Locate the cell with the specified text and output its (x, y) center coordinate. 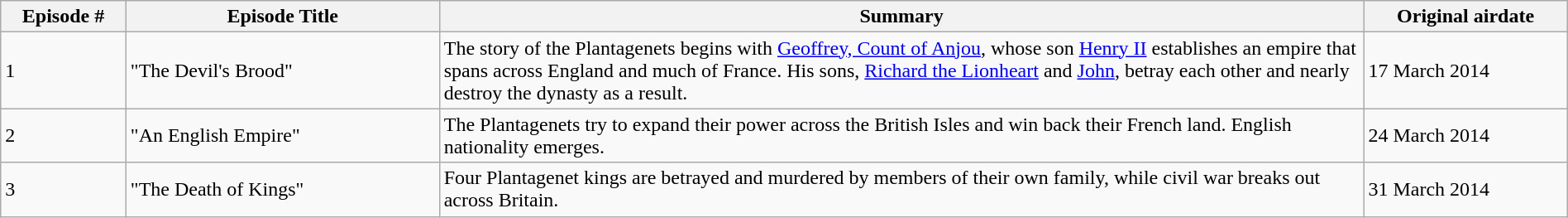
17 March 2014 (1465, 70)
Four Plantagenet kings are betrayed and murdered by members of their own family, while civil war breaks out across Britain. (901, 189)
3 (64, 189)
2 (64, 136)
The Plantagenets try to expand their power across the British Isles and win back their French land. English nationality emerges. (901, 136)
"An English Empire" (283, 136)
24 March 2014 (1465, 136)
Original airdate (1465, 17)
Episode Title (283, 17)
31 March 2014 (1465, 189)
"The Devil's Brood" (283, 70)
1 (64, 70)
Summary (901, 17)
Episode # (64, 17)
"The Death of Kings" (283, 189)
